Find where the given text appears and provide that cell's center as [x, y] coordinate. 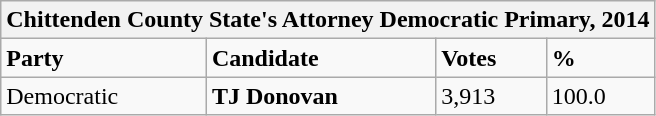
Votes [492, 58]
3,913 [492, 96]
TJ Donovan [320, 96]
Party [104, 58]
Democratic [104, 96]
Candidate [320, 58]
100.0 [600, 96]
Chittenden County State's Attorney Democratic Primary, 2014 [328, 20]
% [600, 58]
